Scan for the cell matching the given text and deliver its [x, y] coordinate at center. 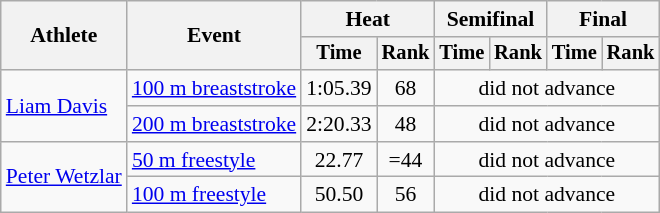
22.77 [338, 160]
48 [406, 124]
Athlete [64, 36]
68 [406, 88]
100 m breaststroke [214, 88]
50.50 [338, 195]
Final [603, 19]
Liam Davis [64, 106]
Heat [368, 19]
1:05.39 [338, 88]
56 [406, 195]
Semifinal [490, 19]
Peter Wetzlar [64, 178]
100 m freestyle [214, 195]
Event [214, 36]
50 m freestyle [214, 160]
200 m breaststroke [214, 124]
2:20.33 [338, 124]
=44 [406, 160]
